Locate the cell with the specified text and output its [X, Y] center coordinate. 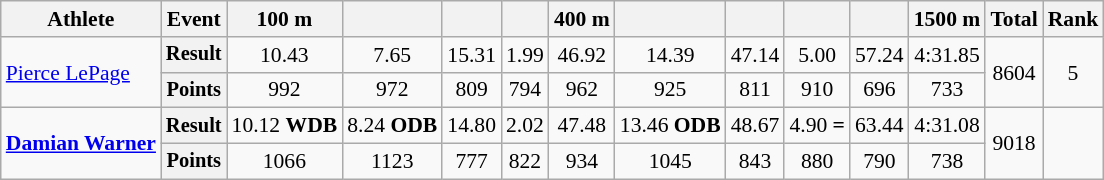
Total [1014, 19]
4:31.08 [948, 126]
47.14 [756, 55]
Rank [1074, 19]
777 [472, 162]
4.90 = [817, 126]
48.67 [756, 126]
822 [525, 162]
Damian Warner [81, 144]
880 [817, 162]
10.12 WDB [285, 126]
10.43 [285, 55]
696 [880, 90]
13.46 ODB [670, 126]
1123 [392, 162]
400 m [582, 19]
843 [756, 162]
Athlete [81, 19]
1.99 [525, 55]
2.02 [525, 126]
962 [582, 90]
9018 [1014, 144]
8.24 ODB [392, 126]
46.92 [582, 55]
790 [880, 162]
910 [817, 90]
Event [194, 19]
934 [582, 162]
15.31 [472, 55]
733 [948, 90]
794 [525, 90]
972 [392, 90]
Pierce LePage [81, 72]
14.39 [670, 55]
47.48 [582, 126]
811 [756, 90]
925 [670, 90]
5 [1074, 72]
809 [472, 90]
7.65 [392, 55]
57.24 [880, 55]
14.80 [472, 126]
5.00 [817, 55]
992 [285, 90]
63.44 [880, 126]
100 m [285, 19]
1066 [285, 162]
1045 [670, 162]
1500 m [948, 19]
4:31.85 [948, 55]
738 [948, 162]
8604 [1014, 72]
